Pinpoint the cell where the given text exists, returning its (X, Y) midpoint coordinate. 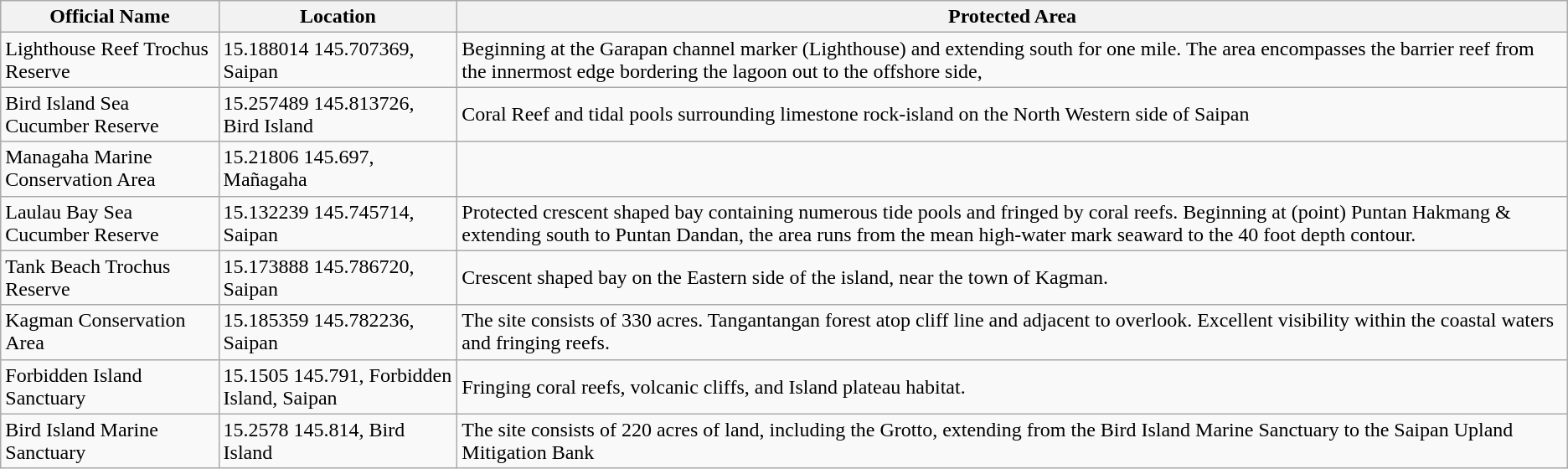
The site consists of 220 acres of land, including the Grotto, extending from the Bird Island Marine Sanctuary to the Saipan Upland Mitigation Bank (1012, 441)
15.188014 145.707369, Saipan (338, 60)
Lighthouse Reef Trochus Reserve (110, 60)
Laulau Bay Sea Cucumber Reserve (110, 223)
Location (338, 17)
15.185359 145.782236, Saipan (338, 332)
Bird Island Marine Sanctuary (110, 441)
15.1505 145.791, Forbidden Island, Saipan (338, 387)
Protected Area (1012, 17)
15.257489 145.813726, Bird Island (338, 114)
15.132239 145.745714, Saipan (338, 223)
Forbidden Island Sanctuary (110, 387)
Fringing coral reefs, volcanic cliffs, and Island plateau habitat. (1012, 387)
Kagman Conservation Area (110, 332)
Managaha Marine Conservation Area (110, 169)
Crescent shaped bay on the Eastern side of the island, near the town of Kagman. (1012, 278)
Bird Island Sea Cucumber Reserve (110, 114)
Coral Reef and tidal pools surrounding limestone rock-island on the North Western side of Saipan (1012, 114)
15.173888 145.786720, Saipan (338, 278)
Official Name (110, 17)
15.21806 145.697, Mañagaha (338, 169)
Tank Beach Trochus Reserve (110, 278)
15.2578 145.814, Bird Island (338, 441)
